Scan for the cell matching the given text and deliver its [x, y] coordinate at center. 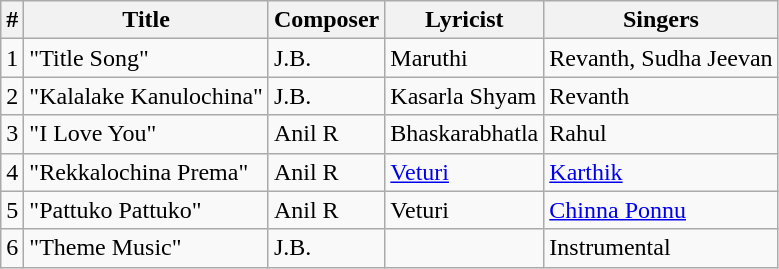
"Kalalake Kanulochina" [146, 96]
# [12, 20]
2 [12, 96]
Kasarla Shyam [464, 96]
"Title Song" [146, 58]
Rahul [661, 134]
Revanth [661, 96]
Composer [326, 20]
"Theme Music" [146, 248]
"Pattuko Pattuko" [146, 210]
"Rekkalochina Prema" [146, 172]
Title [146, 20]
Lyricist [464, 20]
Revanth, Sudha Jeevan [661, 58]
Karthik [661, 172]
Singers [661, 20]
5 [12, 210]
Instrumental [661, 248]
Bhaskarabhatla [464, 134]
1 [12, 58]
3 [12, 134]
4 [12, 172]
Chinna Ponnu [661, 210]
"I Love You" [146, 134]
6 [12, 248]
Maruthi [464, 58]
